Determine the [X, Y] coordinate at the center of the cell enclosing the given text.  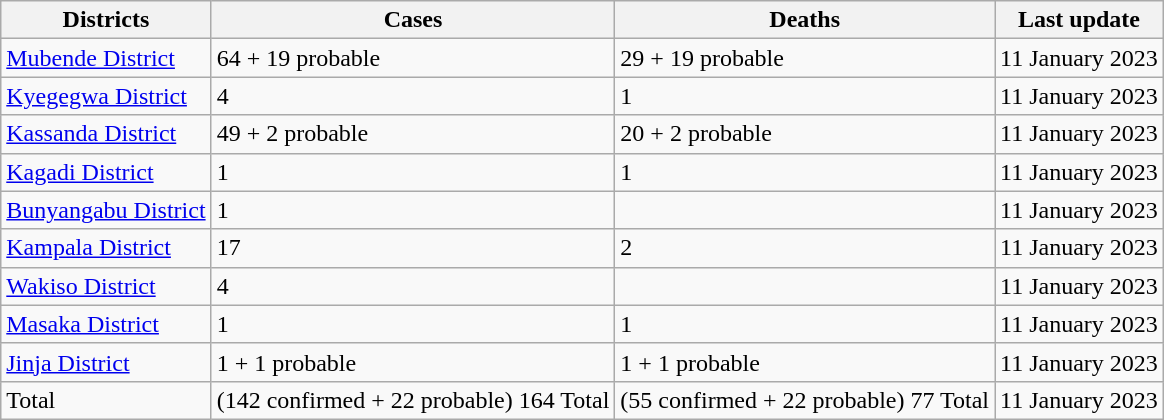
29 + 19 probable [805, 58]
49 + 2 probable [413, 134]
Kagadi District [106, 172]
64 + 19 probable [413, 58]
Deaths [805, 20]
(55 confirmed + 22 probable) 77 Total [805, 400]
Masaka District [106, 324]
(142 confirmed + 22 probable) 164 Total [413, 400]
Kyegegwa District [106, 96]
Kassanda District [106, 134]
Mubende District [106, 58]
Cases [413, 20]
Total [106, 400]
Kampala District [106, 248]
20 + 2 probable [805, 134]
Last update [1080, 20]
17 [413, 248]
Wakiso District [106, 286]
Jinja District [106, 362]
Districts [106, 20]
Bunyangabu District [106, 210]
2 [805, 248]
